Determine the (x, y) coordinate at the center of the cell enclosing the given text.  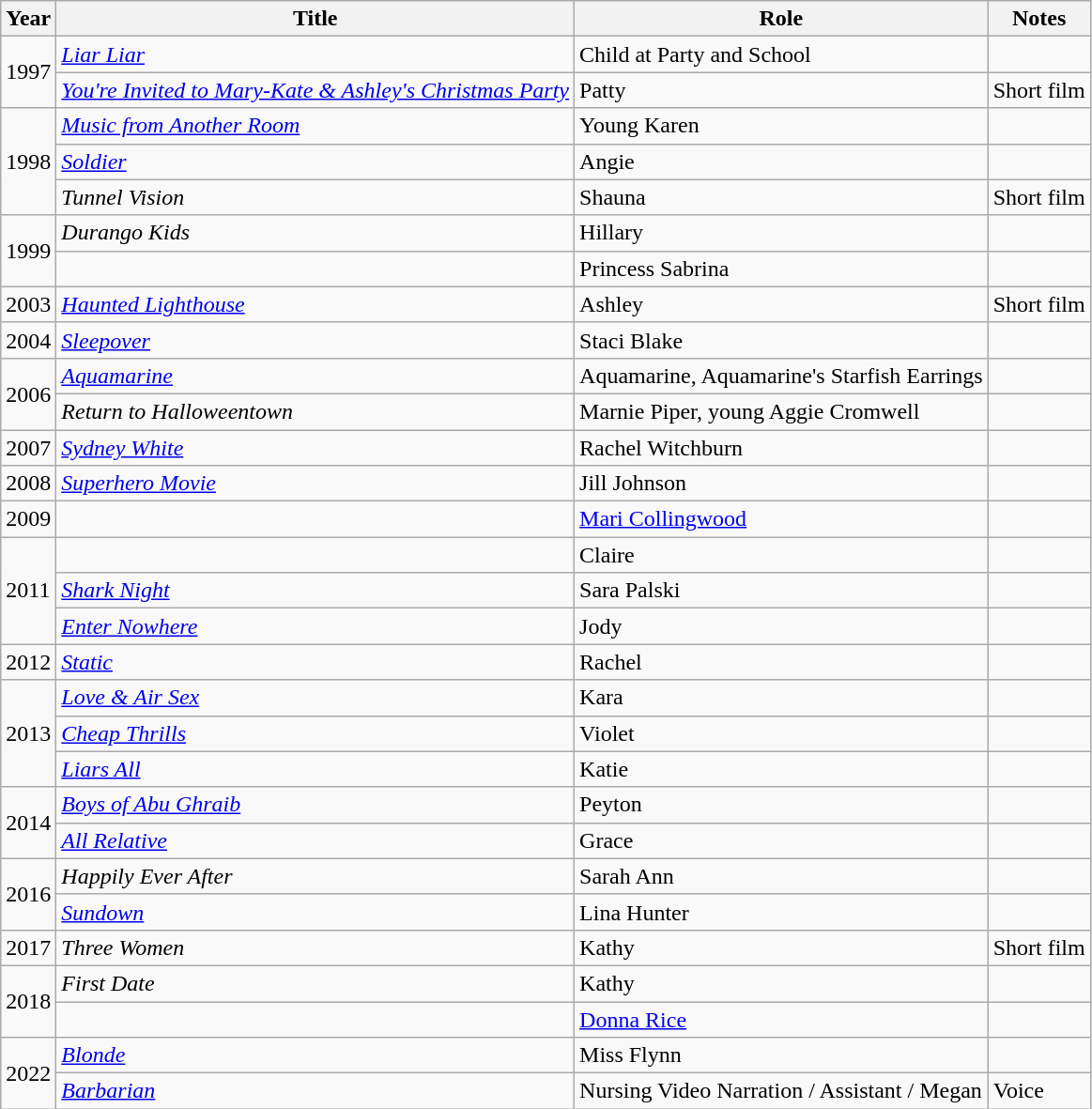
Donna Rice (781, 1019)
2011 (28, 591)
Claire (781, 555)
Blonde (315, 1055)
Liar Liar (315, 54)
Marnie Piper, young Aggie Cromwell (781, 411)
Rachel (781, 662)
Aquamarine, Aquamarine's Starfish Earrings (781, 376)
Enter Nowhere (315, 626)
Peyton (781, 805)
Patty (781, 90)
Voice (1038, 1091)
Cheap Thrills (315, 733)
Barbarian (315, 1091)
Mari Collingwood (781, 519)
Shauna (781, 197)
2018 (28, 1001)
Nursing Video Narration / Assistant / Megan (781, 1091)
Role (781, 19)
1999 (28, 251)
Aquamarine (315, 376)
2008 (28, 484)
Soldier (315, 162)
Boys of Abu Ghraib (315, 805)
Sleepover (315, 340)
Sara Palski (781, 591)
Kara (781, 698)
All Relative (315, 840)
Child at Party and School (781, 54)
Haunted Lighthouse (315, 304)
Return to Halloweentown (315, 411)
Miss Flynn (781, 1055)
Liars All (315, 769)
Angie (781, 162)
Love & Air Sex (315, 698)
2017 (28, 947)
1997 (28, 72)
2004 (28, 340)
2006 (28, 393)
Sundown (315, 912)
First Date (315, 983)
Durango Kids (315, 233)
Young Karen (781, 126)
Rachel Witchburn (781, 448)
Sarah Ann (781, 876)
Title (315, 19)
Ashley (781, 304)
Music from Another Room (315, 126)
Violet (781, 733)
2014 (28, 823)
Princess Sabrina (781, 269)
2007 (28, 448)
Staci Blake (781, 340)
Static (315, 662)
Lina Hunter (781, 912)
Shark Night (315, 591)
Tunnel Vision (315, 197)
2009 (28, 519)
Happily Ever After (315, 876)
Jody (781, 626)
Superhero Movie (315, 484)
Grace (781, 840)
Jill Johnson (781, 484)
Year (28, 19)
Sydney White (315, 448)
1998 (28, 162)
2013 (28, 733)
Hillary (781, 233)
2016 (28, 894)
You're Invited to Mary-Kate & Ashley's Christmas Party (315, 90)
Notes (1038, 19)
Three Women (315, 947)
2022 (28, 1073)
Katie (781, 769)
2003 (28, 304)
2012 (28, 662)
